Identify which cell holds the provided text, then report its (X, Y) central coordinate. 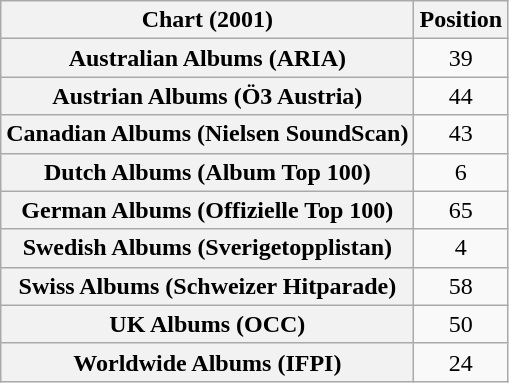
Austrian Albums (Ö3 Austria) (208, 96)
Swiss Albums (Schweizer Hitparade) (208, 286)
58 (461, 286)
UK Albums (OCC) (208, 324)
65 (461, 210)
Position (461, 20)
Swedish Albums (Sverigetopplistan) (208, 248)
Chart (2001) (208, 20)
39 (461, 58)
Canadian Albums (Nielsen SoundScan) (208, 134)
Dutch Albums (Album Top 100) (208, 172)
4 (461, 248)
6 (461, 172)
24 (461, 362)
43 (461, 134)
German Albums (Offizielle Top 100) (208, 210)
44 (461, 96)
Australian Albums (ARIA) (208, 58)
Worldwide Albums (IFPI) (208, 362)
50 (461, 324)
